Scan for the cell matching the given text and deliver its [X, Y] coordinate at center. 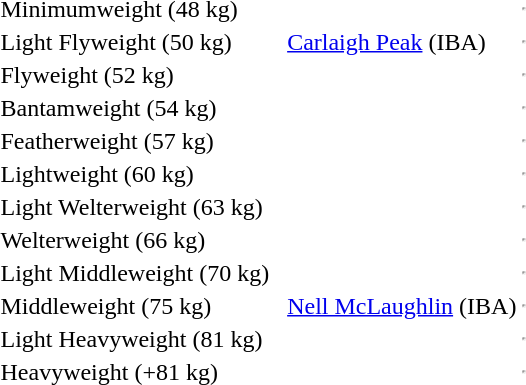
Carlaigh Peak (IBA) [399, 42]
Nell McLaughlin (IBA) [399, 306]
